Determine the (x, y) coordinate at the center of the cell enclosing the given text.  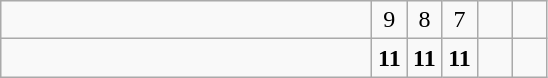
9 (390, 20)
8 (424, 20)
7 (460, 20)
